Return (X, Y) of the center of cell containing provided text 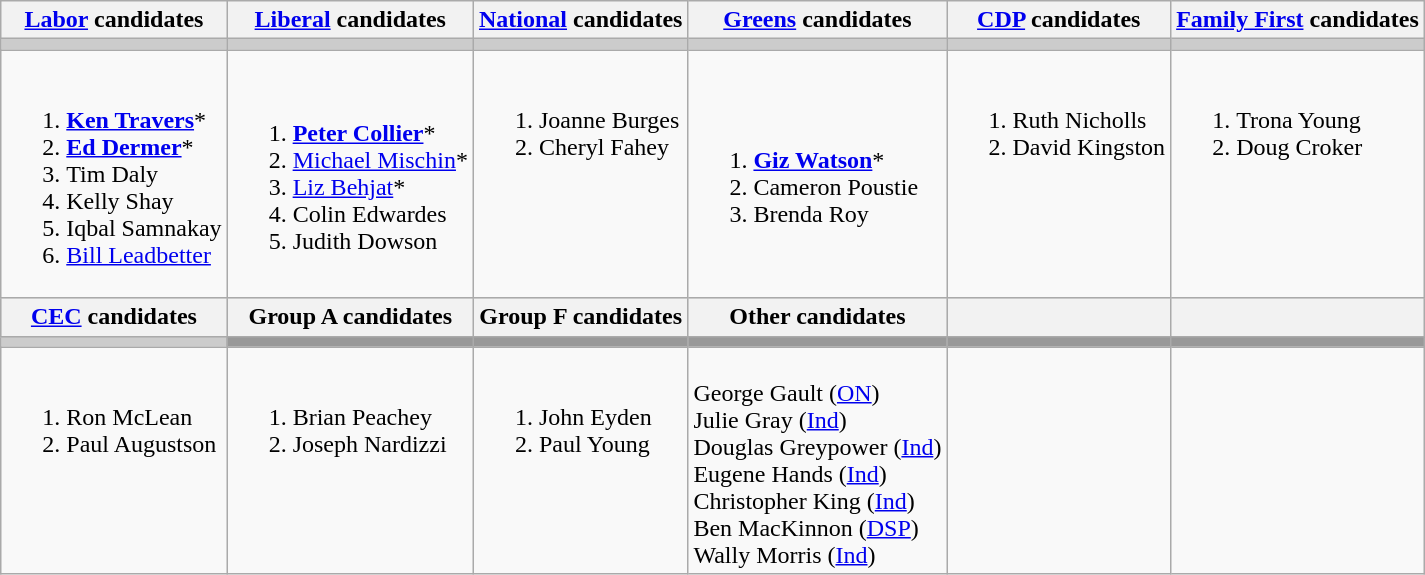
Labor candidates (114, 20)
Family First candidates (1298, 20)
Other candidates (818, 317)
Ruth NichollsDavid Kingston (1059, 174)
Group A candidates (350, 317)
Group F candidates (580, 317)
CDP candidates (1059, 20)
Joanne BurgesCheryl Fahey (580, 174)
Trona YoungDoug Croker (1298, 174)
Giz Watson*Cameron PoustieBrenda Roy (818, 174)
National candidates (580, 20)
Ron McLeanPaul Augustson (114, 460)
Ken Travers*Ed Dermer*Tim DalyKelly ShayIqbal SamnakayBill Leadbetter (114, 174)
CEC candidates (114, 317)
George Gault (ON) Julie Gray (Ind) Douglas Greypower (Ind) Eugene Hands (Ind) Christopher King (Ind) Ben MacKinnon (DSP) Wally Morris (Ind) (818, 460)
Brian PeacheyJoseph Nardizzi (350, 460)
Greens candidates (818, 20)
Liberal candidates (350, 20)
Peter Collier*Michael Mischin*Liz Behjat*Colin EdwardesJudith Dowson (350, 174)
John EydenPaul Young (580, 460)
